Extract the (x, y) coordinate from the center of the cell holding the provided text.  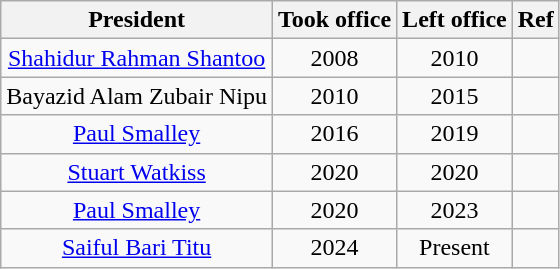
Shahidur Rahman Shantoo (137, 58)
Stuart Watkiss (137, 172)
2023 (455, 210)
2019 (455, 134)
2016 (334, 134)
Bayazid Alam Zubair Nipu (137, 96)
Left office (455, 20)
Ref (536, 20)
2024 (334, 248)
2015 (455, 96)
Took office (334, 20)
Saiful Bari Titu (137, 248)
2008 (334, 58)
President (137, 20)
Present (455, 248)
